Pinpoint the cell where the given text exists, returning its (X, Y) midpoint coordinate. 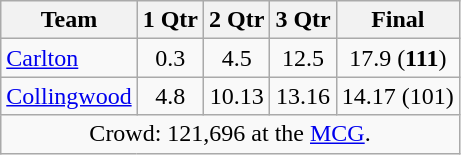
4.5 (237, 58)
1 Qtr (170, 20)
14.17 (101) (398, 96)
3 Qtr (303, 20)
13.16 (303, 96)
Carlton (69, 58)
12.5 (303, 58)
Collingwood (69, 96)
2 Qtr (237, 20)
Team (69, 20)
10.13 (237, 96)
Final (398, 20)
4.8 (170, 96)
0.3 (170, 58)
Crowd: 121,696 at the MCG. (230, 134)
17.9 (111) (398, 58)
